Scan for the cell matching the given text and deliver its (X, Y) coordinate at center. 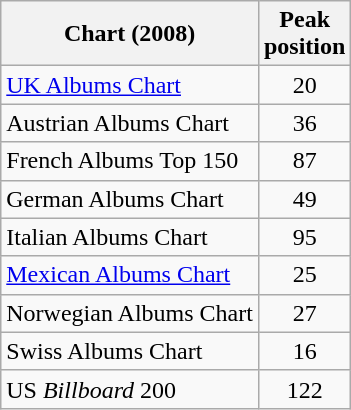
49 (304, 199)
27 (304, 313)
Chart (2008) (130, 34)
German Albums Chart (130, 199)
16 (304, 351)
US Billboard 200 (130, 389)
Austrian Albums Chart (130, 123)
Italian Albums Chart (130, 237)
Mexican Albums Chart (130, 275)
25 (304, 275)
UK Albums Chart (130, 85)
36 (304, 123)
Swiss Albums Chart (130, 351)
95 (304, 237)
Peak position (304, 34)
Norwegian Albums Chart (130, 313)
French Albums Top 150 (130, 161)
122 (304, 389)
20 (304, 85)
87 (304, 161)
